Search for the cell housing the specified text and yield its (X, Y) center coordinate. 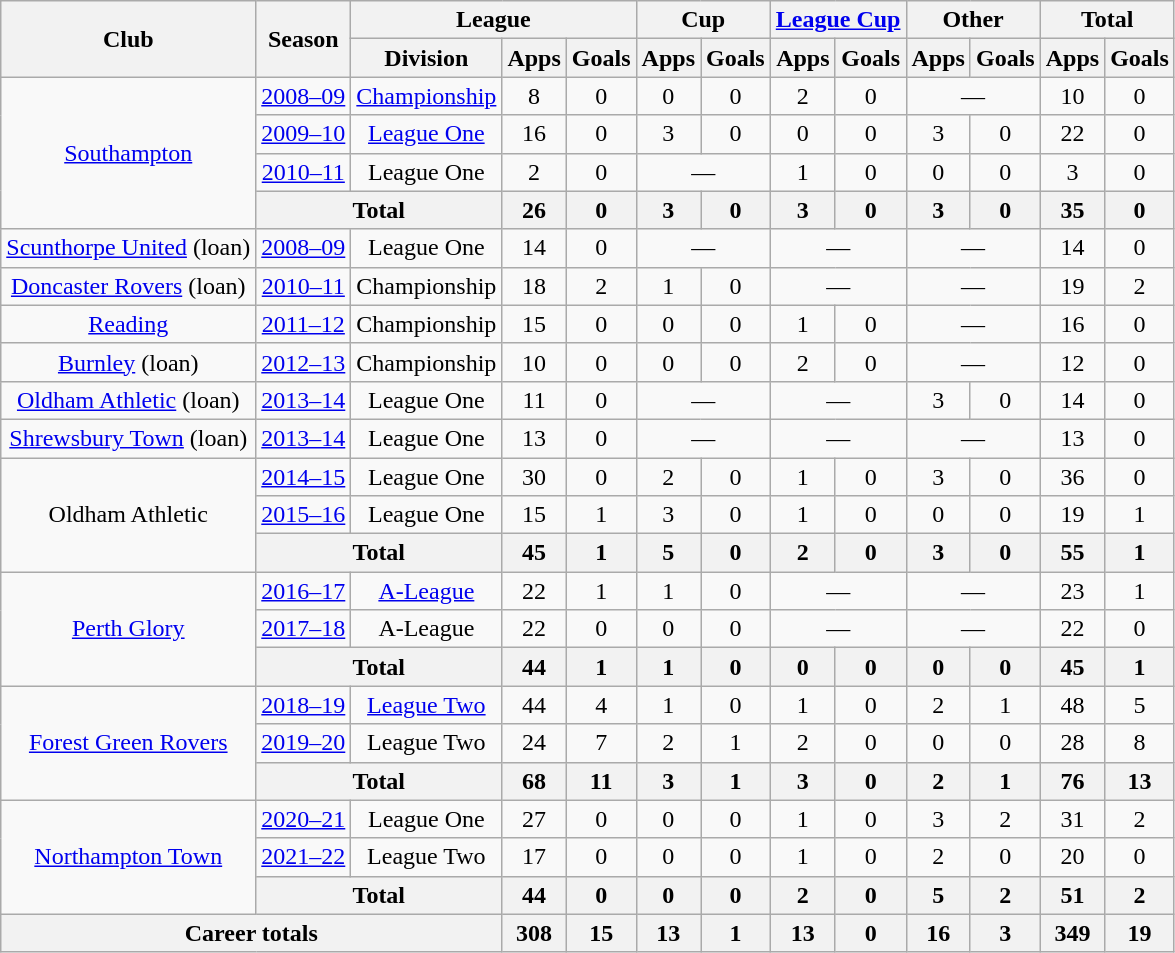
Division (426, 58)
2016–17 (304, 591)
2014–15 (304, 477)
2019–20 (304, 743)
Club (128, 39)
Doncaster Rovers (loan) (128, 286)
36 (1072, 477)
Burnley (loan) (128, 362)
31 (1072, 819)
55 (1072, 553)
2020–21 (304, 819)
Southampton (128, 153)
28 (1072, 743)
308 (534, 933)
2018–19 (304, 705)
48 (1072, 705)
League (494, 20)
League Cup (838, 20)
Scunthorpe United (loan) (128, 248)
35 (1072, 210)
Cup (703, 20)
76 (1072, 781)
24 (534, 743)
68 (534, 781)
51 (1072, 895)
2021–22 (304, 857)
7 (601, 743)
20 (1072, 857)
12 (1072, 362)
27 (534, 819)
349 (1072, 933)
Northampton Town (128, 857)
23 (1072, 591)
2015–16 (304, 515)
2011–12 (304, 324)
2012–13 (304, 362)
Forest Green Rovers (128, 743)
17 (534, 857)
Oldham Athletic (128, 515)
26 (534, 210)
2009–10 (304, 134)
Reading (128, 324)
Oldham Athletic (loan) (128, 400)
Perth Glory (128, 629)
Other (973, 20)
Shrewsbury Town (loan) (128, 438)
4 (601, 705)
Season (304, 39)
2017–18 (304, 629)
18 (534, 286)
Career totals (252, 933)
30 (534, 477)
